Capture the cell that displays the provided text and extract its (X, Y) central coordinate. 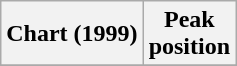
Chart (1999) (72, 34)
Peakposition (189, 34)
